Return [x, y] of the center of cell containing provided text 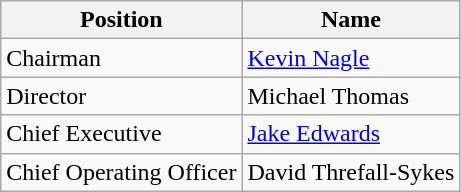
Position [122, 20]
Chairman [122, 58]
Director [122, 96]
Chief Operating Officer [122, 172]
Jake Edwards [351, 134]
David Threfall-Sykes [351, 172]
Michael Thomas [351, 96]
Chief Executive [122, 134]
Kevin Nagle [351, 58]
Name [351, 20]
